Capture the cell that displays the provided text and extract its (x, y) central coordinate. 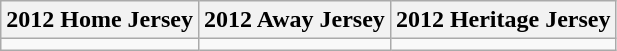
2012 Home Jersey (100, 20)
2012 Heritage Jersey (503, 20)
2012 Away Jersey (294, 20)
